Identify which cell holds the provided text, then report its (x, y) central coordinate. 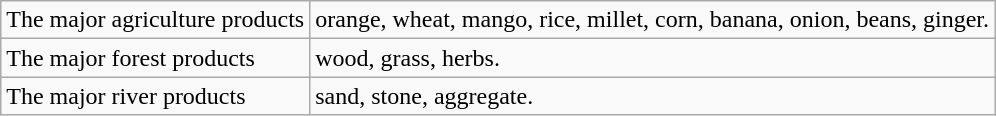
orange, wheat, mango, rice, millet, corn, banana, onion, beans, ginger. (652, 20)
sand, stone, aggregate. (652, 96)
wood, grass, herbs. (652, 58)
The major agriculture products (156, 20)
The major river products (156, 96)
The major forest products (156, 58)
